Pinpoint the cell where the given text exists, returning its (X, Y) midpoint coordinate. 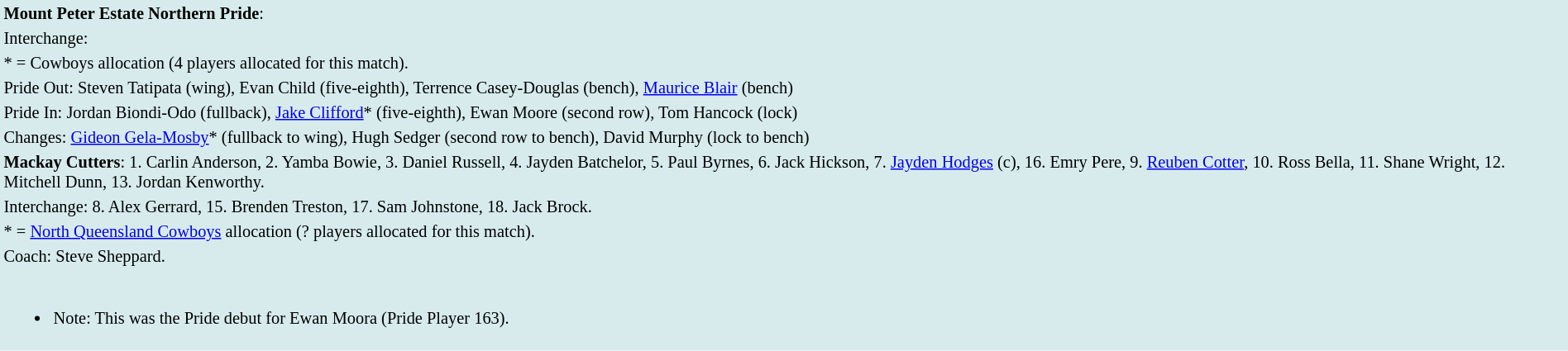
Coach: Steve Sheppard. (784, 256)
Interchange: (784, 38)
Interchange: 8. Alex Gerrard, 15. Brenden Treston, 17. Sam Johnstone, 18. Jack Brock. (784, 206)
Pride Out: Steven Tatipata (wing), Evan Child (five-eighth), Terrence Casey-Douglas (bench), Maurice Blair (bench) (784, 88)
Note: This was the Pride debut for Ewan Moora (Pride Player 163). (784, 308)
* = Cowboys allocation (4 players allocated for this match). (784, 63)
Pride In: Jordan Biondi-Odo (fullback), Jake Clifford* (five-eighth), Ewan Moore (second row), Tom Hancock (lock) (784, 112)
* = North Queensland Cowboys allocation (? players allocated for this match). (784, 231)
Mount Peter Estate Northern Pride: (784, 13)
Changes: Gideon Gela-Mosby* (fullback to wing), Hugh Sedger (second row to bench), David Murphy (lock to bench) (784, 137)
